Search for the cell housing the specified text and yield its (x, y) center coordinate. 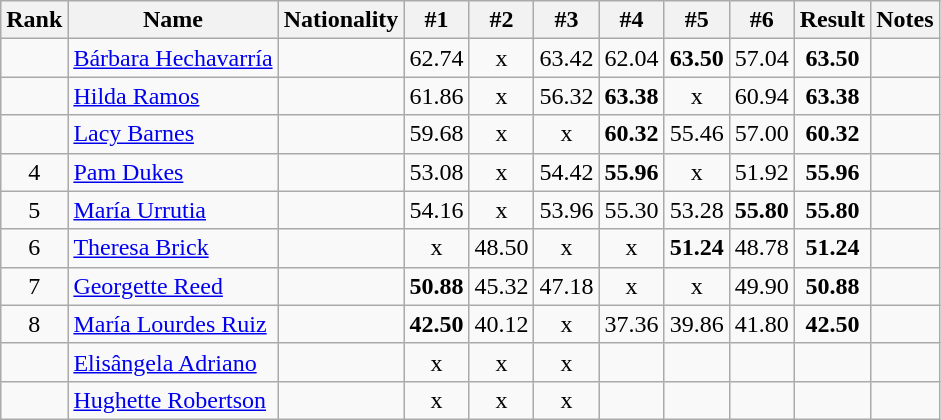
41.80 (762, 324)
48.50 (502, 248)
#4 (632, 20)
5 (34, 210)
53.96 (566, 210)
63.42 (566, 58)
Georgette Reed (173, 286)
Result (832, 20)
54.16 (436, 210)
7 (34, 286)
Bárbara Hechavarría (173, 58)
45.32 (502, 286)
Name (173, 20)
61.86 (436, 96)
María Lourdes Ruiz (173, 324)
6 (34, 248)
María Urrutia (173, 210)
54.42 (566, 172)
4 (34, 172)
Elisângela Adriano (173, 362)
Theresa Brick (173, 248)
53.08 (436, 172)
#5 (696, 20)
Notes (905, 20)
Hilda Ramos (173, 96)
47.18 (566, 286)
8 (34, 324)
Nationality (341, 20)
#2 (502, 20)
Rank (34, 20)
Hughette Robertson (173, 400)
40.12 (502, 324)
53.28 (696, 210)
55.46 (696, 134)
48.78 (762, 248)
37.36 (632, 324)
57.00 (762, 134)
39.86 (696, 324)
60.94 (762, 96)
51.92 (762, 172)
Pam Dukes (173, 172)
59.68 (436, 134)
#3 (566, 20)
62.04 (632, 58)
49.90 (762, 286)
#6 (762, 20)
62.74 (436, 58)
Lacy Barnes (173, 134)
#1 (436, 20)
55.30 (632, 210)
57.04 (762, 58)
56.32 (566, 96)
